Identify which cell holds the provided text, then report its (x, y) central coordinate. 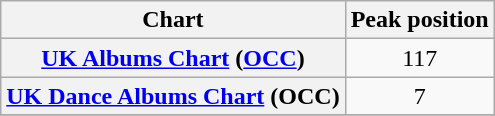
UK Albums Chart (OCC) (173, 58)
7 (420, 96)
117 (420, 58)
Chart (173, 20)
Peak position (420, 20)
UK Dance Albums Chart (OCC) (173, 96)
